Scan for the cell matching the given text and deliver its (X, Y) coordinate at center. 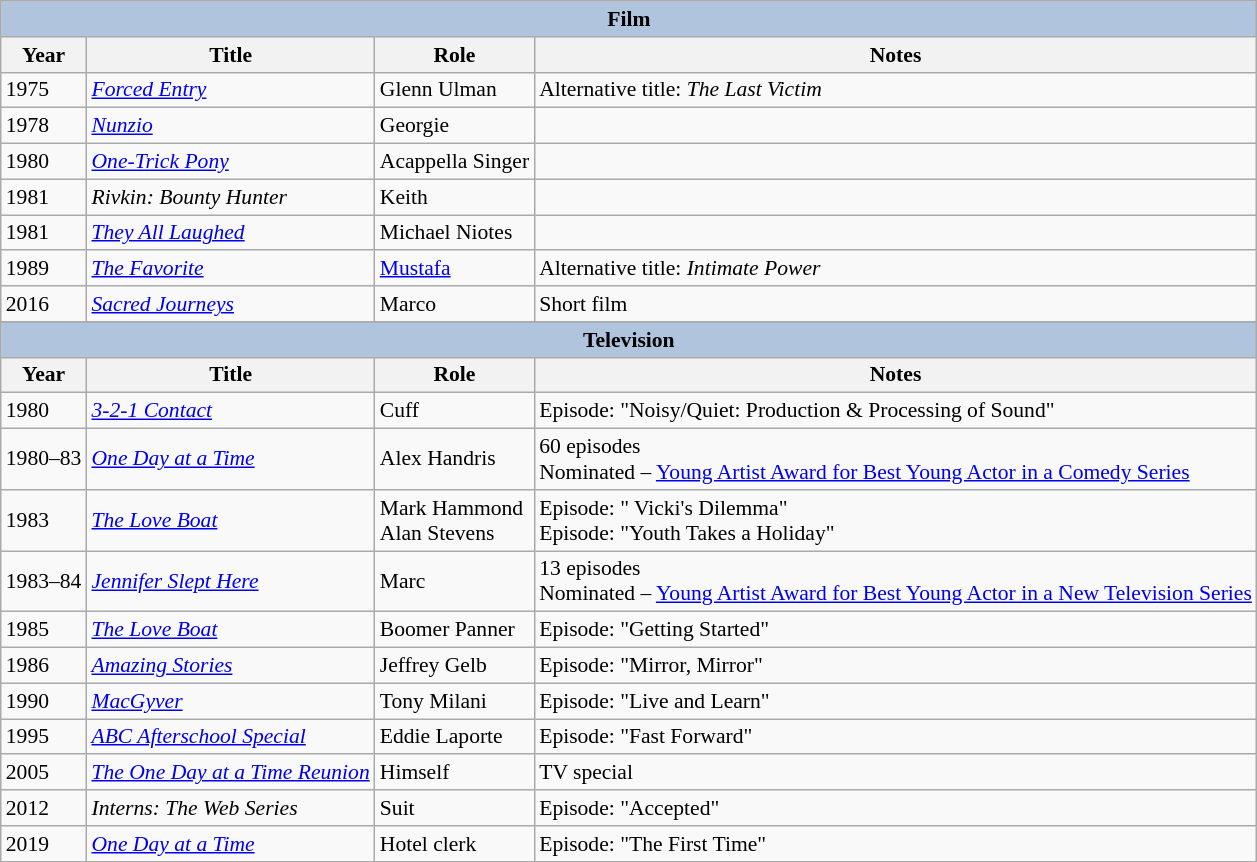
1975 (44, 90)
Jennifer Slept Here (230, 582)
1980–83 (44, 460)
Episode: "Getting Started" (896, 630)
Suit (454, 808)
Episode: "Live and Learn" (896, 701)
Episode: "Mirror, Mirror" (896, 666)
Nunzio (230, 126)
Eddie Laporte (454, 737)
Episode: "The First Time" (896, 844)
Episode: "Fast Forward" (896, 737)
Alternative title: Intimate Power (896, 269)
Amazing Stories (230, 666)
13 episodesNominated – Young Artist Award for Best Young Actor in a New Television Series (896, 582)
Alternative title: The Last Victim (896, 90)
3-2-1 Contact (230, 411)
2005 (44, 773)
1985 (44, 630)
Rivkin: Bounty Hunter (230, 197)
MacGyver (230, 701)
The One Day at a Time Reunion (230, 773)
Marc (454, 582)
TV special (896, 773)
The Favorite (230, 269)
They All Laughed (230, 233)
1978 (44, 126)
2016 (44, 304)
2012 (44, 808)
Mustafa (454, 269)
Marco (454, 304)
Himself (454, 773)
Jeffrey Gelb (454, 666)
1989 (44, 269)
Cuff (454, 411)
One-Trick Pony (230, 162)
1983–84 (44, 582)
Mark HammondAlan Stevens (454, 520)
Boomer Panner (454, 630)
1995 (44, 737)
Forced Entry (230, 90)
Television (629, 340)
Episode: "Accepted" (896, 808)
Keith (454, 197)
2019 (44, 844)
Tony Milani (454, 701)
Hotel clerk (454, 844)
Acappella Singer (454, 162)
Sacred Journeys (230, 304)
ABC Afterschool Special (230, 737)
Episode: " Vicki's Dilemma"Episode: "Youth Takes a Holiday" (896, 520)
1983 (44, 520)
Alex Handris (454, 460)
Glenn Ulman (454, 90)
Short film (896, 304)
Interns: The Web Series (230, 808)
Film (629, 19)
1990 (44, 701)
Michael Niotes (454, 233)
Georgie (454, 126)
60 episodesNominated – Young Artist Award for Best Young Actor in a Comedy Series (896, 460)
1986 (44, 666)
Episode: "Noisy/Quiet: Production & Processing of Sound" (896, 411)
